Detect which cell encompasses the target text, then output its [x, y] center coordinate. 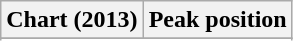
Chart (2013) [72, 20]
Peak position [218, 20]
